Scan for the cell matching the given text and deliver its (x, y) coordinate at center. 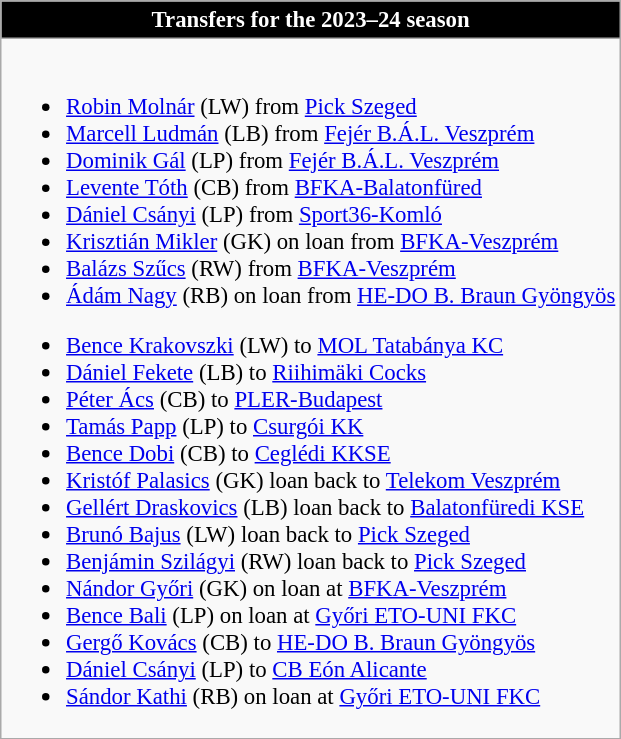
Transfers for the 2023–24 season (311, 20)
